Detect which cell encompasses the target text, then output its [X, Y] center coordinate. 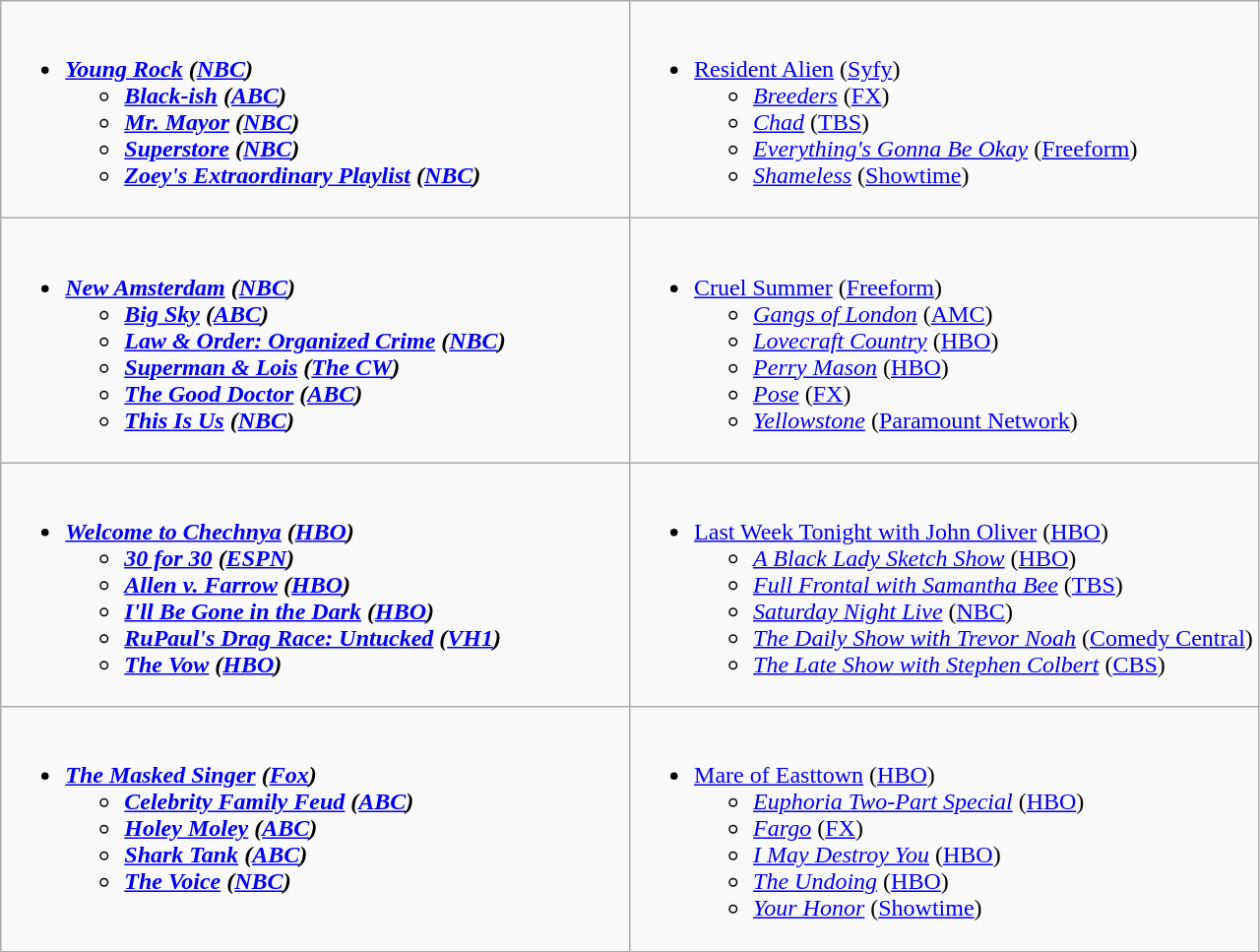
Young Rock (NBC)Black-ish (ABC)Mr. Mayor (NBC)Superstore (NBC)Zoey's Extraordinary Playlist (NBC) [315, 110]
Welcome to Chechnya (HBO)30 for 30 (ESPN)Allen v. Farrow (HBO)I'll Be Gone in the Dark (HBO)RuPaul's Drag Race: Untucked (VH1)The Vow (HBO) [315, 585]
Resident Alien (Syfy)Breeders (FX)Chad (TBS)Everything's Gonna Be Okay (Freeform)Shameless (Showtime) [945, 110]
Cruel Summer (Freeform)Gangs of London (AMC)Lovecraft Country (HBO)Perry Mason (HBO)Pose (FX)Yellowstone (Paramount Network) [945, 341]
New Amsterdam (NBC)Big Sky (ABC)Law & Order: Organized Crime (NBC)Superman & Lois (The CW)The Good Doctor (ABC)This Is Us (NBC) [315, 341]
The Masked Singer (Fox)Celebrity Family Feud (ABC)Holey Moley (ABC)Shark Tank (ABC)The Voice (NBC) [315, 829]
Mare of Easttown (HBO)Euphoria Two-Part Special (HBO)Fargo (FX)I May Destroy You (HBO)The Undoing (HBO)Your Honor (Showtime) [945, 829]
